Return (x, y) of the center of cell containing provided text 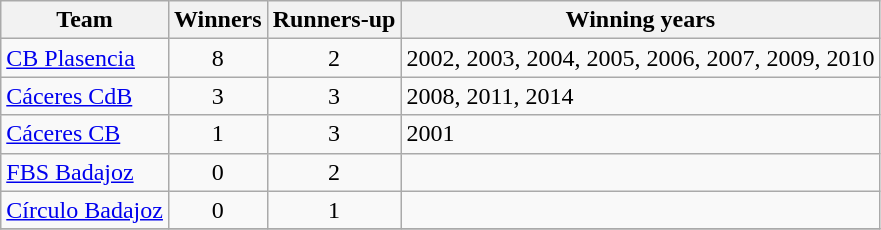
Winning years (640, 20)
FBS Badajoz (85, 172)
Cáceres CdB (85, 96)
2008, 2011, 2014 (640, 96)
Runners-up (334, 20)
Team (85, 20)
8 (218, 58)
Winners (218, 20)
2002, 2003, 2004, 2005, 2006, 2007, 2009, 2010 (640, 58)
2001 (640, 134)
Cáceres CB (85, 134)
CB Plasencia (85, 58)
Círculo Badajoz (85, 210)
